Extract the [x, y] coordinate from the center of the cell holding the provided text.  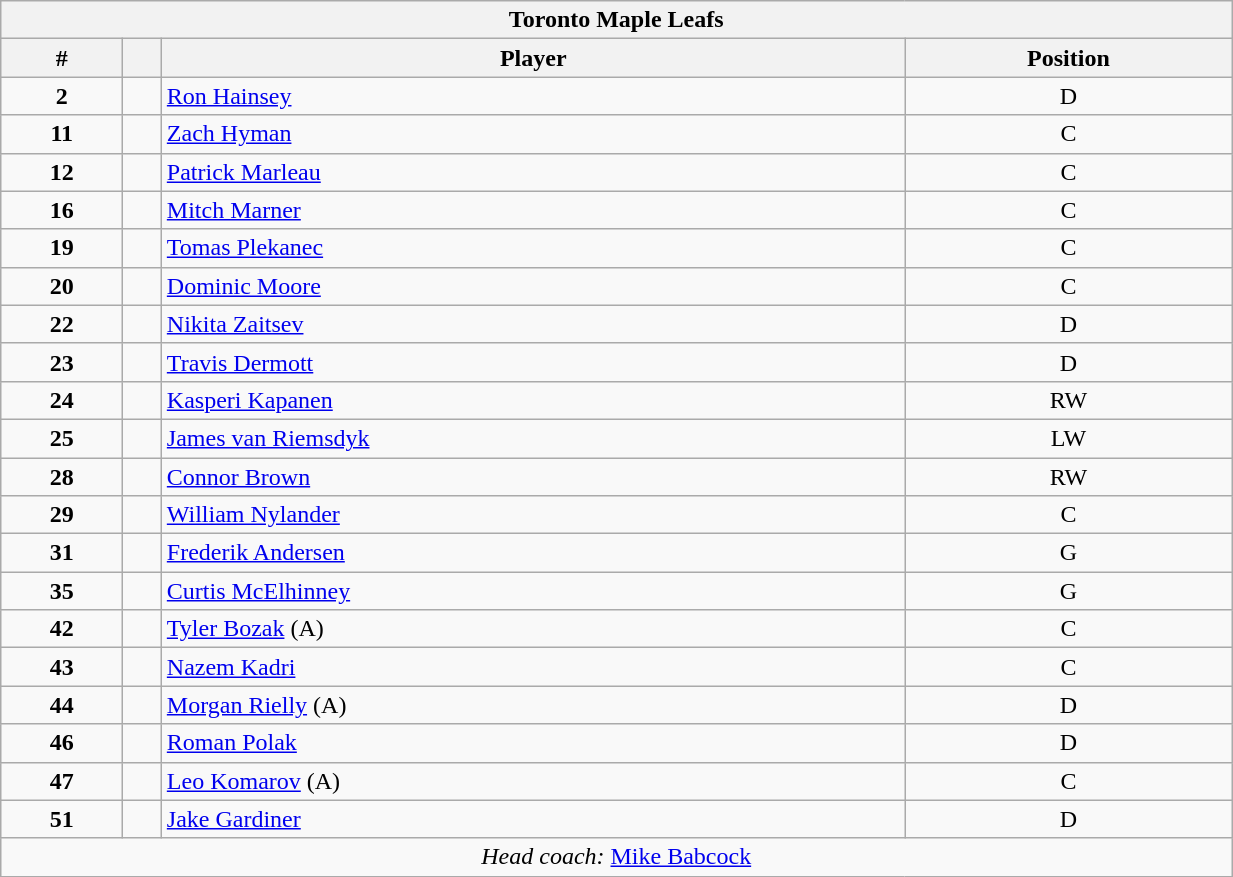
Leo Komarov (A) [533, 781]
35 [62, 591]
Tyler Bozak (A) [533, 629]
29 [62, 515]
Nikita Zaitsev [533, 324]
Toronto Maple Leafs [616, 20]
23 [62, 362]
16 [62, 210]
2 [62, 96]
25 [62, 438]
James van Riemsdyk [533, 438]
12 [62, 172]
Roman Polak [533, 743]
# [62, 58]
Connor Brown [533, 477]
51 [62, 819]
Nazem Kadri [533, 667]
Zach Hyman [533, 134]
Ron Hainsey [533, 96]
Mitch Marner [533, 210]
22 [62, 324]
42 [62, 629]
Frederik Andersen [533, 553]
LW [1068, 438]
20 [62, 286]
28 [62, 477]
43 [62, 667]
Travis Dermott [533, 362]
19 [62, 248]
24 [62, 400]
Tomas Plekanec [533, 248]
47 [62, 781]
Patrick Marleau [533, 172]
Jake Gardiner [533, 819]
Dominic Moore [533, 286]
31 [62, 553]
46 [62, 743]
Head coach: Mike Babcock [616, 857]
Curtis McElhinney [533, 591]
Morgan Rielly (A) [533, 705]
Kasperi Kapanen [533, 400]
11 [62, 134]
Position [1068, 58]
44 [62, 705]
Player [533, 58]
William Nylander [533, 515]
